Pinpoint the cell where the given text exists, returning its (X, Y) midpoint coordinate. 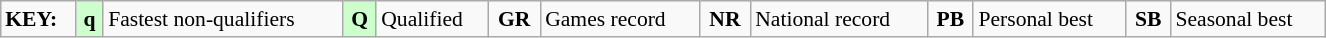
GR (514, 19)
Fastest non-qualifiers (223, 19)
National record (838, 19)
Games record (620, 19)
KEY: (38, 19)
SB (1148, 19)
Seasonal best (1248, 19)
PB (950, 19)
Personal best (1049, 19)
Qualified (432, 19)
Q (360, 19)
q (90, 19)
NR (725, 19)
